Output the [X, Y] coordinate of the center of the cell containing the given text.  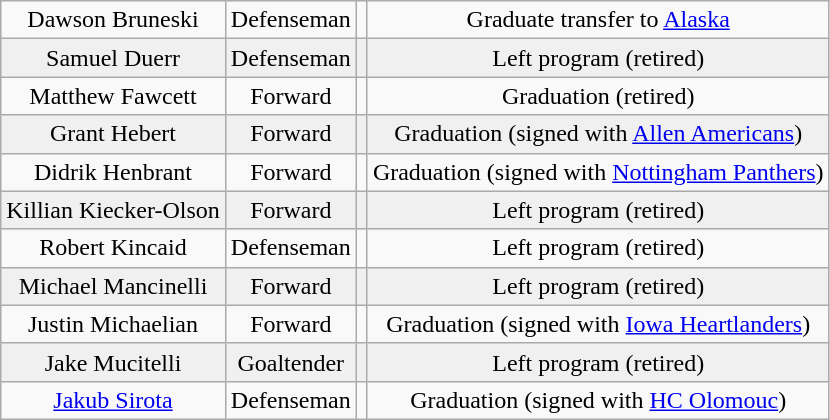
Didrik Henbrant [114, 172]
Graduate transfer to Alaska [598, 20]
Robert Kincaid [114, 248]
Samuel Duerr [114, 58]
Goaltender [290, 362]
Graduation (signed with Iowa Heartlanders) [598, 324]
Matthew Fawcett [114, 96]
Dawson Bruneski [114, 20]
Jake Mucitelli [114, 362]
Michael Mancinelli [114, 286]
Justin Michaelian [114, 324]
Graduation (signed with HC Olomouc) [598, 400]
Graduation (retired) [598, 96]
Graduation (signed with Allen Americans) [598, 134]
Graduation (signed with Nottingham Panthers) [598, 172]
Killian Kiecker-Olson [114, 210]
Grant Hebert [114, 134]
Jakub Sirota [114, 400]
